Determine the [X, Y] coordinate at the center of the cell enclosing the given text.  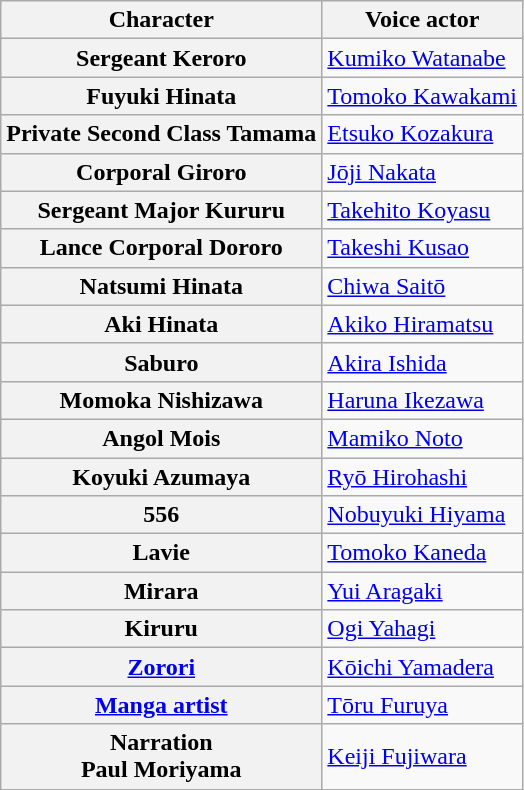
Angol Mois [162, 438]
Aki Hinata [162, 324]
Mirara [162, 591]
Zorori [162, 667]
Tomoko Kaneda [422, 553]
Keiji Fujiwara [422, 756]
Ryō Hirohashi [422, 477]
Nobuyuki Hiyama [422, 515]
Sergeant Keroro [162, 58]
Akira Ishida [422, 362]
Fuyuki Hinata [162, 96]
Lavie [162, 553]
Lance Corporal Dororo [162, 248]
Haruna Ikezawa [422, 400]
Etsuko Kozakura [422, 134]
Akiko Hiramatsu [422, 324]
Jōji Nakata [422, 172]
Tōru Furuya [422, 705]
Koyuki Azumaya [162, 477]
Saburo [162, 362]
Takeshi Kusao [422, 248]
Kumiko Watanabe [422, 58]
Tomoko Kawakami [422, 96]
Ogi Yahagi [422, 629]
Kiruru [162, 629]
Chiwa Saitō [422, 286]
Yui Aragaki [422, 591]
Natsumi Hinata [162, 286]
Corporal Giroro [162, 172]
Private Second Class Tamama [162, 134]
Kōichi Yamadera [422, 667]
Manga artist [162, 705]
Sergeant Major Kururu [162, 210]
Character [162, 20]
NarrationPaul Moriyama [162, 756]
Voice actor [422, 20]
Takehito Koyasu [422, 210]
Momoka Nishizawa [162, 400]
556 [162, 515]
Mamiko Noto [422, 438]
